Pinpoint the cell where the given text exists, returning its (X, Y) midpoint coordinate. 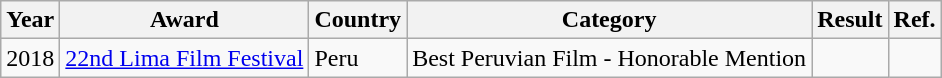
22nd Lima Film Festival (184, 58)
Peru (358, 58)
Category (610, 20)
Year (30, 20)
Result (850, 20)
Best Peruvian Film - Honorable Mention (610, 58)
Award (184, 20)
Ref. (914, 20)
2018 (30, 58)
Country (358, 20)
